Identify which cell holds the provided text, then report its (x, y) central coordinate. 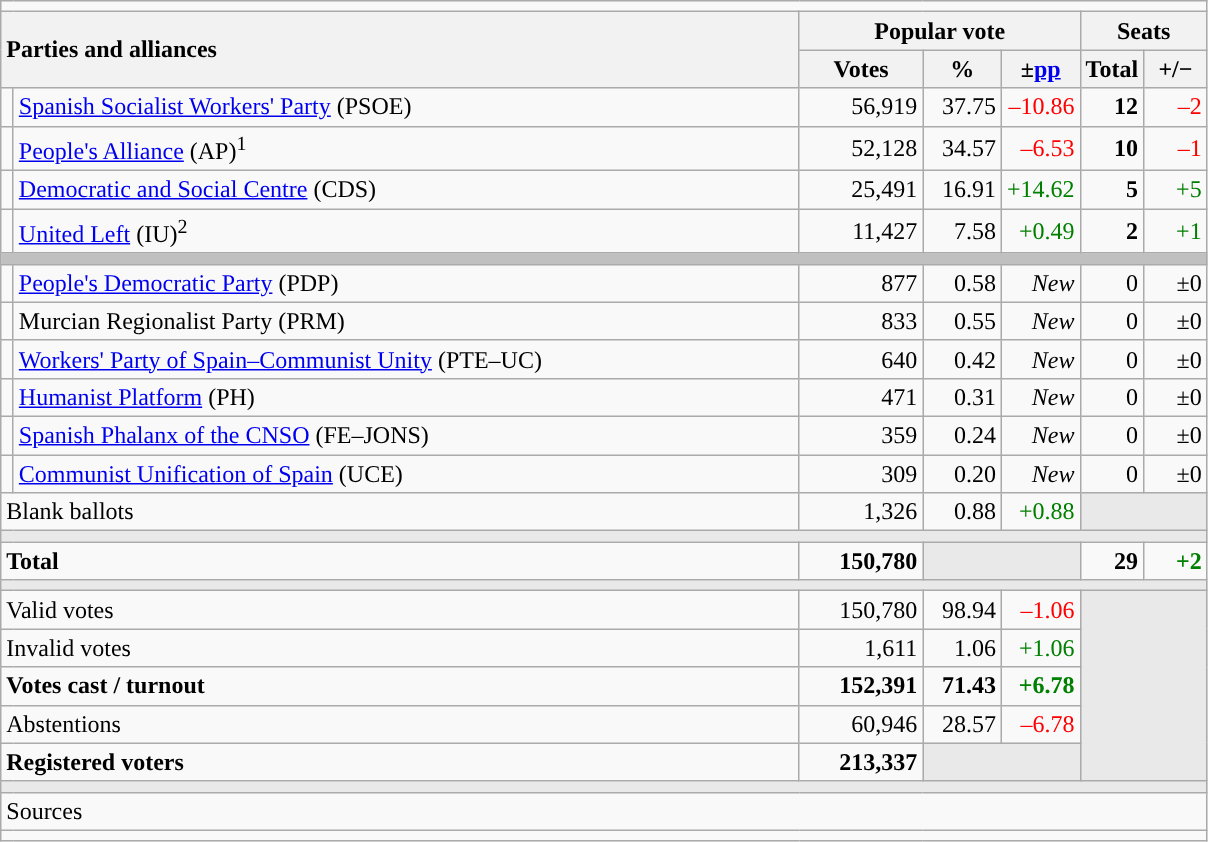
Seats (1144, 31)
People's Democratic Party (PDP) (406, 283)
Votes (861, 69)
Invalid votes (400, 648)
1,611 (861, 648)
359 (861, 435)
United Left (IU)2 (406, 232)
Popular vote (940, 31)
56,919 (861, 107)
5 (1112, 190)
0.20 (962, 474)
11,427 (861, 232)
7.58 (962, 232)
640 (861, 359)
Workers' Party of Spain–Communist Unity (PTE–UC) (406, 359)
+2 (1176, 561)
Blank ballots (400, 512)
0.55 (962, 321)
Valid votes (400, 610)
0.31 (962, 397)
1.06 (962, 648)
Humanist Platform (PH) (406, 397)
Sources (604, 811)
–6.78 (1040, 724)
Murcian Regionalist Party (PRM) (406, 321)
60,946 (861, 724)
52,128 (861, 148)
Abstentions (400, 724)
0.58 (962, 283)
34.57 (962, 148)
0.24 (962, 435)
833 (861, 321)
Spanish Socialist Workers' Party (PSOE) (406, 107)
16.91 (962, 190)
+0.49 (1040, 232)
+1 (1176, 232)
% (962, 69)
Votes cast / turnout (400, 686)
2 (1112, 232)
28.57 (962, 724)
–1 (1176, 148)
–10.86 (1040, 107)
Democratic and Social Centre (CDS) (406, 190)
71.43 (962, 686)
–2 (1176, 107)
+/− (1176, 69)
0.88 (962, 512)
25,491 (861, 190)
0.42 (962, 359)
+6.78 (1040, 686)
Communist Unification of Spain (UCE) (406, 474)
±pp (1040, 69)
Registered voters (400, 762)
Parties and alliances (400, 50)
+1.06 (1040, 648)
877 (861, 283)
+0.88 (1040, 512)
People's Alliance (AP)1 (406, 148)
37.75 (962, 107)
1,326 (861, 512)
98.94 (962, 610)
213,337 (861, 762)
+14.62 (1040, 190)
29 (1112, 561)
–1.06 (1040, 610)
12 (1112, 107)
+5 (1176, 190)
–6.53 (1040, 148)
309 (861, 474)
152,391 (861, 686)
10 (1112, 148)
471 (861, 397)
Spanish Phalanx of the CNSO (FE–JONS) (406, 435)
